Return (X, Y) of the center of cell containing provided text 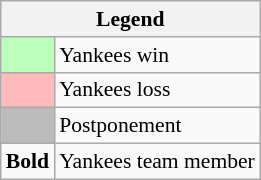
Yankees team member (157, 162)
Yankees loss (157, 90)
Postponement (157, 126)
Yankees win (157, 55)
Bold (28, 162)
Legend (130, 19)
